Identify which cell holds the provided text, then report its [X, Y] central coordinate. 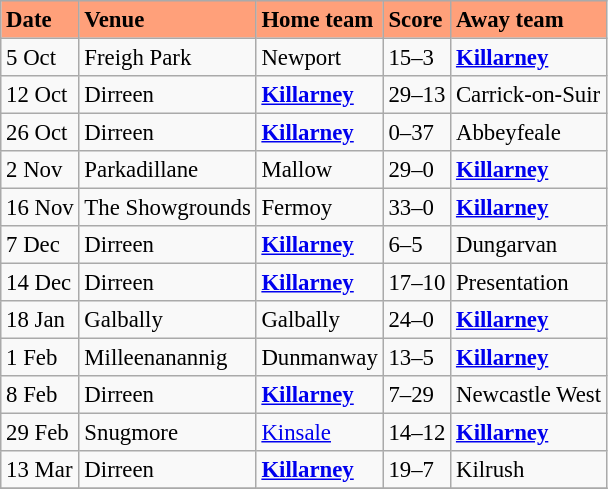
Mallow [320, 170]
29–0 [417, 170]
2 Nov [40, 170]
Carrick-on-Suir [529, 94]
13–5 [417, 357]
7–29 [417, 395]
Dunmanway [320, 357]
14–12 [417, 433]
Abbeyfeale [529, 132]
13 Mar [40, 470]
0–37 [417, 132]
Milleenanannig [168, 357]
Snugmore [168, 433]
26 Oct [40, 132]
Kilrush [529, 470]
29–13 [417, 94]
29 Feb [40, 433]
6–5 [417, 245]
Kinsale [320, 433]
18 Jan [40, 320]
14 Dec [40, 282]
Dungarvan [529, 245]
Score [417, 19]
Fermoy [320, 207]
19–7 [417, 470]
Presentation [529, 282]
Parkadillane [168, 170]
16 Nov [40, 207]
Newcastle West [529, 395]
Freigh Park [168, 57]
Home team [320, 19]
5 Oct [40, 57]
33–0 [417, 207]
24–0 [417, 320]
7 Dec [40, 245]
The Showgrounds [168, 207]
Away team [529, 19]
Venue [168, 19]
Newport [320, 57]
12 Oct [40, 94]
1 Feb [40, 357]
Date [40, 19]
8 Feb [40, 395]
17–10 [417, 282]
15–3 [417, 57]
